Search for the cell housing the specified text and yield its [X, Y] center coordinate. 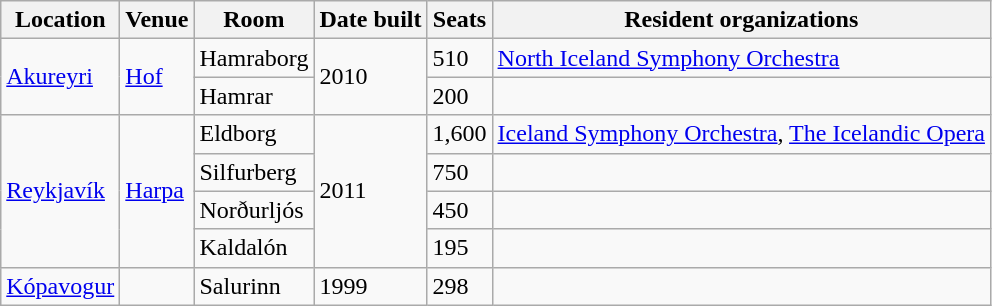
Hamrar [254, 96]
Kaldalón [254, 248]
Hamraborg [254, 58]
Eldborg [254, 134]
North Iceland Symphony Orchestra [741, 58]
1,600 [460, 134]
200 [460, 96]
450 [460, 210]
195 [460, 248]
Norðurljós [254, 210]
Room [254, 20]
Hof [157, 77]
Harpa [157, 191]
Resident organizations [741, 20]
Seats [460, 20]
Location [60, 20]
2011 [370, 191]
Kópavogur [60, 286]
2010 [370, 77]
Silfurberg [254, 172]
1999 [370, 286]
Salurinn [254, 286]
Venue [157, 20]
510 [460, 58]
Iceland Symphony Orchestra, The Icelandic Opera [741, 134]
750 [460, 172]
Reykjavík [60, 191]
Akureyri [60, 77]
298 [460, 286]
Date built [370, 20]
